Detect which cell encompasses the target text, then output its (X, Y) center coordinate. 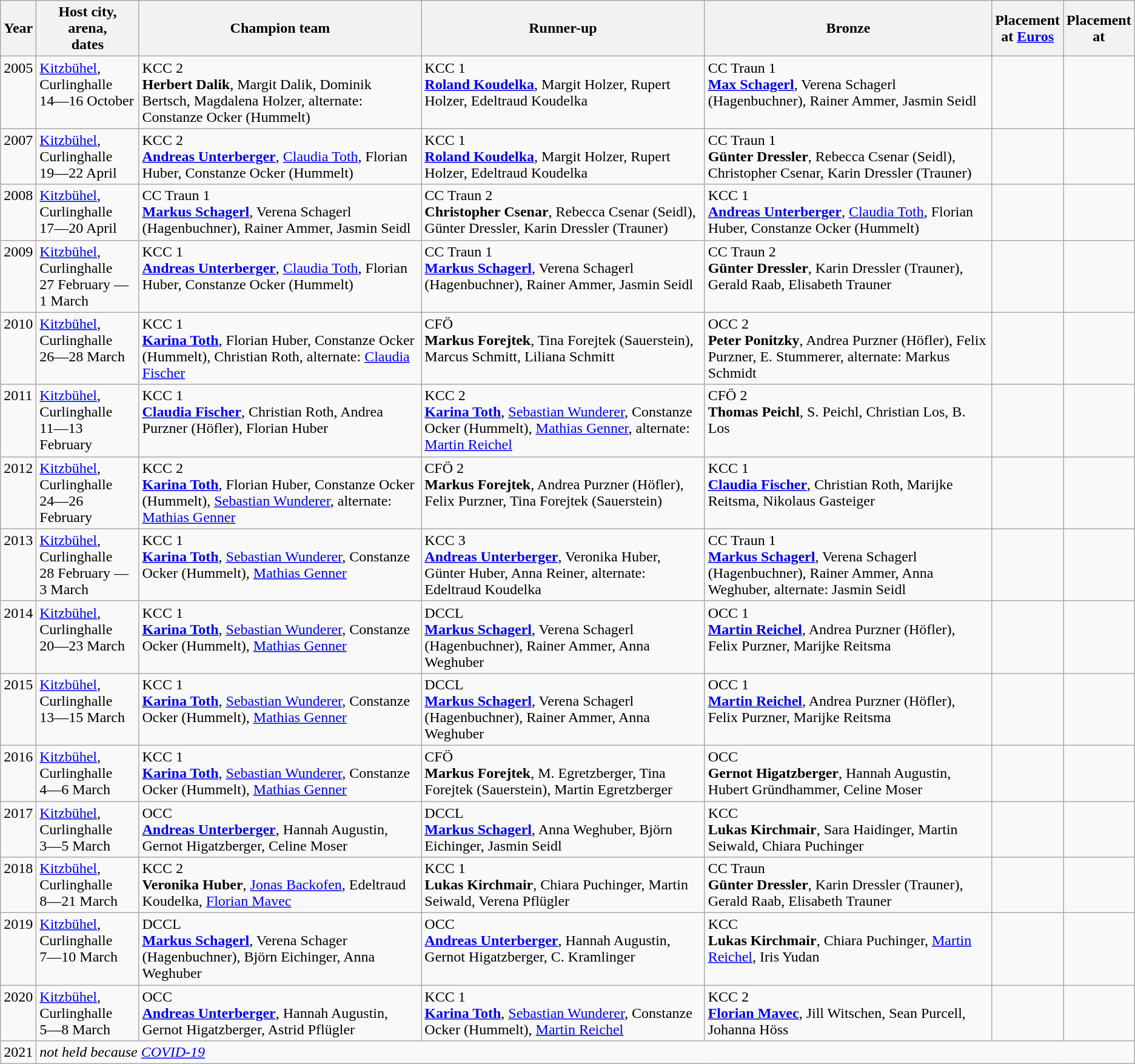
Kitzbühel,Curlinghalle26—28 March (87, 348)
OCCAndreas Unterberger, Hannah Augustin, Gernot Higatzberger, C. Kramlinger (563, 949)
Kitzbühel,Curlinghalle11—13 February (87, 421)
2011 (18, 421)
CC Traun 2Günter Dressler, Karin Dressler (Trauner), Gerald Raab, Elisabeth Trauner (848, 276)
CFÖMarkus Forejtek, M. Egretzberger, Tina Forejtek (Sauerstein), Martin Egretzberger (563, 773)
2012 (18, 492)
Kitzbühel,Curlinghalle3—5 March (87, 829)
2008 (18, 212)
CFÖ 2Thomas Peichl, S. Peichl, Christian Los, B. Los (848, 421)
KCC 2Florian Mavec, Jill Witschen, Sean Purcell, Johanna Höss (848, 1013)
KCC 1Karina Toth, Sebastian Wunderer, Constanze Ocker (Hummelt), Martin Reichel (563, 1013)
CC TraunGünter Dressler, Karin Dressler (Trauner), Gerald Raab, Elisabeth Trauner (848, 885)
CC Traun 2Christopher Csenar, Rebecca Csenar (Seidl), Günter Dressler, Karin Dressler (Trauner) (563, 212)
Kitzbühel,Curlinghalle14—16 October (87, 92)
CC Traun 1Max Schagerl, Verena Schagerl (Hagenbuchner), Rainer Ammer, Jasmin Seidl (848, 92)
not held because COVID-19 (586, 1052)
KCC 3Andreas Unterberger, Veronika Huber, Günter Huber, Anna Reiner, alternate: Edeltraud Koudelka (563, 565)
CFÖMarkus Forejtek, Tina Forejtek (Sauerstein), Marcus Schmitt, Liliana Schmitt (563, 348)
Kitzbühel,Curlinghalle5—8 March (87, 1013)
Kitzbühel,Curlinghalle4—6 March (87, 773)
KCC 1Claudia Fischer, Christian Roth, Marijke Reitsma, Nikolaus Gasteiger (848, 492)
CFÖ 2Markus Forejtek, Andrea Purzner (Höfler), Felix Purzner, Tina Forejtek (Sauerstein) (563, 492)
Kitzbühel,Curlinghalle27 February — 1 March (87, 276)
2017 (18, 829)
CC Traun 1Günter Dressler, Rebecca Csenar (Seidl), Christopher Csenar, Karin Dressler (Trauner) (848, 156)
KCC 2Veronika Huber, Jonas Backofen, Edeltraud Koudelka, Florian Mavec (280, 885)
Kitzbühel,Curlinghalle20—23 March (87, 637)
KCCLukas Kirchmair, Chiara Puchinger, Martin Reichel, Iris Yudan (848, 949)
OCCAndreas Unterberger, Hannah Augustin, Gernot Higatzberger, Astrid Pflügler (280, 1013)
KCC 1Lukas Kirchmair, Chiara Puchinger, Martin Seiwald, Verena Pflügler (563, 885)
KCC 1Karina Toth, Florian Huber, Constanze Ocker (Hummelt), Christian Roth, alternate: Claudia Fischer (280, 348)
2009 (18, 276)
2021 (18, 1052)
Kitzbühel,Curlinghalle8—21 March (87, 885)
2019 (18, 949)
KCC 2Karina Toth, Sebastian Wunderer, Constanze Ocker (Hummelt), Mathias Genner, alternate: Martin Reichel (563, 421)
Placementat (1099, 28)
2020 (18, 1013)
Bronze (848, 28)
2015 (18, 709)
Champion team (280, 28)
OCCGernot Higatzberger, Hannah Augustin, Hubert Gründhammer, Celine Moser (848, 773)
KCC 1Claudia Fischer, Christian Roth, Andrea Purzner (Höfler), Florian Huber (280, 421)
2013 (18, 565)
OCCAndreas Unterberger, Hannah Augustin, Gernot Higatzberger, Celine Moser (280, 829)
Host city, arena,dates (87, 28)
2005 (18, 92)
Kitzbühel,Curlinghalle24—26 February (87, 492)
Year (18, 28)
DCCLMarkus Schagerl, Verena Schager (Hagenbuchner), Björn Eichinger, Anna Weghuber (280, 949)
KCC 2Herbert Dalik, Margit Dalik, Dominik Bertsch, Magdalena Holzer, alternate: Constanze Ocker (Hummelt) (280, 92)
2007 (18, 156)
2018 (18, 885)
Kitzbühel,Curlinghalle7—10 March (87, 949)
KCC 2Andreas Unterberger, Claudia Toth, Florian Huber, Constanze Ocker (Hummelt) (280, 156)
Kitzbühel,Curlinghalle13—15 March (87, 709)
OCC 2Peter Ponitzky, Andrea Purzner (Höfler), Felix Purzner, E. Stummerer, alternate: Markus Schmidt (848, 348)
Kitzbühel,Curlinghalle19—22 April (87, 156)
DCCLMarkus Schagerl, Anna Weghuber, Björn Eichinger, Jasmin Seidl (563, 829)
2010 (18, 348)
Runner-up (563, 28)
KCC 2Karina Toth, Florian Huber, Constanze Ocker (Hummelt), Sebastian Wunderer, alternate: Mathias Genner (280, 492)
Placementat Euros (1028, 28)
2014 (18, 637)
CC Traun 1Markus Schagerl, Verena Schagerl (Hagenbuchner), Rainer Ammer, Anna Weghuber, alternate: Jasmin Seidl (848, 565)
2016 (18, 773)
Kitzbühel,Curlinghalle17—20 April (87, 212)
Kitzbühel,Curlinghalle28 February — 3 March (87, 565)
KCCLukas Kirchmair, Sara Haidinger, Martin Seiwald, Chiara Puchinger (848, 829)
